Search for the cell housing the specified text and yield its [x, y] center coordinate. 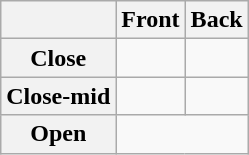
Close [58, 58]
Front [150, 20]
Open [58, 134]
Back [216, 20]
Close-mid [58, 96]
